Return the [x, y] coordinate for the center point of the cell that contains the specified text.  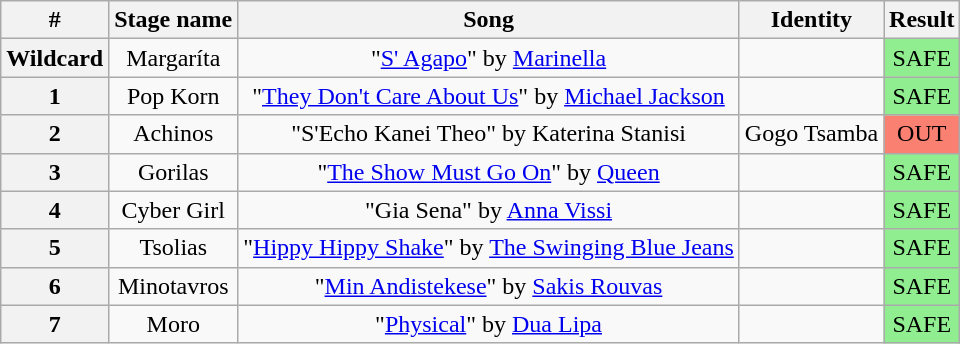
Achinos [174, 134]
Pop Korn [174, 96]
Tsolias [174, 248]
"Gia Sena" by Anna Vissi [489, 210]
Song [489, 20]
Gorilas [174, 172]
Moro [174, 324]
3 [55, 172]
"Hippy Hippy Shake" by The Swinging Blue Jeans [489, 248]
Minotavros [174, 286]
"Physical" by Dua Lipa [489, 324]
1 [55, 96]
7 [55, 324]
Identity [811, 20]
"The Show Must Go On" by Queen [489, 172]
Stage name [174, 20]
# [55, 20]
"Min Andistekese" by Sakis Rouvas [489, 286]
6 [55, 286]
Result [922, 20]
"They Don't Care About Us" by Michael Jackson [489, 96]
2 [55, 134]
"S' Agapo" by Marinella [489, 58]
4 [55, 210]
Cyber Girl [174, 210]
Wildcard [55, 58]
Margaríta [174, 58]
"S'Echo Kanei Theo" by Katerina Stanisi [489, 134]
OUT [922, 134]
Gogo Tsamba [811, 134]
5 [55, 248]
